Output the [X, Y] coordinate of the center of the cell containing the given text.  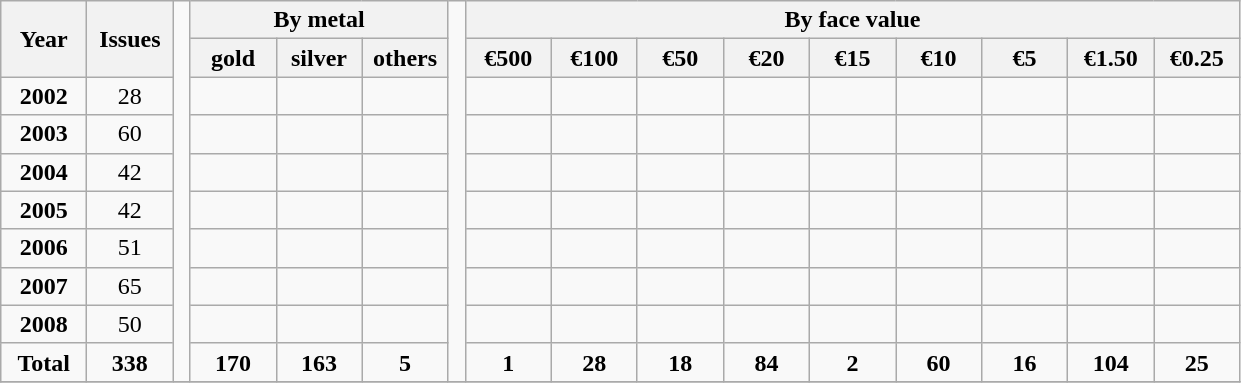
170 [233, 362]
2004 [44, 172]
€100 [594, 58]
1 [508, 362]
2005 [44, 210]
By face value [852, 20]
2007 [44, 286]
Year [44, 39]
€500 [508, 58]
Total [44, 362]
25 [1197, 362]
65 [130, 286]
€20 [766, 58]
gold [233, 58]
silver [319, 58]
€5 [1025, 58]
others [405, 58]
2003 [44, 134]
16 [1025, 362]
18 [680, 362]
50 [130, 324]
By metal [319, 20]
2002 [44, 96]
163 [319, 362]
2 [852, 362]
€15 [852, 58]
2008 [44, 324]
104 [1111, 362]
€10 [939, 58]
2006 [44, 248]
€50 [680, 58]
5 [405, 362]
€1.50 [1111, 58]
€0.25 [1197, 58]
Issues [130, 39]
51 [130, 248]
84 [766, 362]
338 [130, 362]
